Search for the cell housing the specified text and yield its (x, y) center coordinate. 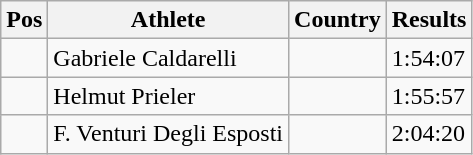
Athlete (168, 20)
Helmut Prieler (168, 96)
Results (429, 20)
F. Venturi Degli Esposti (168, 134)
Pos (24, 20)
1:54:07 (429, 58)
Country (338, 20)
Gabriele Caldarelli (168, 58)
1:55:57 (429, 96)
2:04:20 (429, 134)
